Search for the cell housing the specified text and yield its (X, Y) center coordinate. 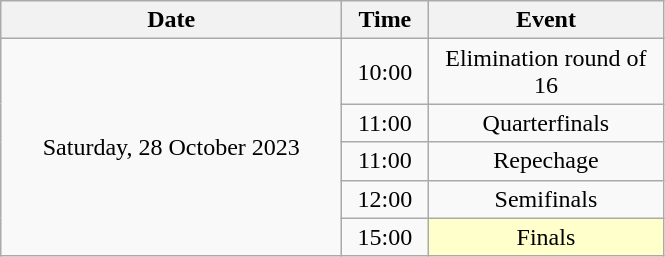
Time (385, 20)
Elimination round of 16 (546, 72)
15:00 (385, 237)
Semifinals (546, 199)
Finals (546, 237)
Quarterfinals (546, 123)
10:00 (385, 72)
Repechage (546, 161)
Event (546, 20)
12:00 (385, 199)
Date (172, 20)
Saturday, 28 October 2023 (172, 148)
